Locate the cell with the specified text and output its (x, y) center coordinate. 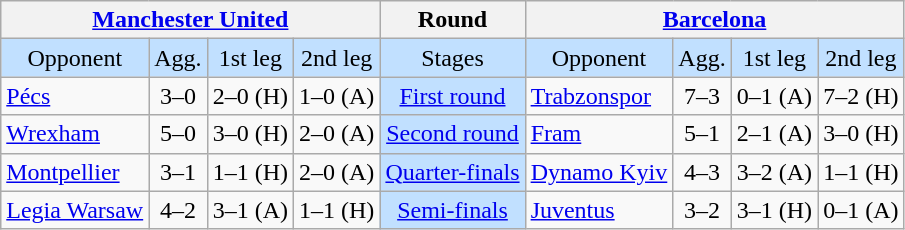
5–1 (702, 134)
3–1 (H) (774, 210)
3–1 (A) (250, 210)
4–2 (178, 210)
3–2 (A) (774, 172)
Round (452, 20)
First round (452, 96)
Quarter-finals (452, 172)
Legia Warsaw (75, 210)
2–1 (A) (774, 134)
Fram (599, 134)
Second round (452, 134)
Barcelona (714, 20)
Trabzonspor (599, 96)
3–0 (178, 96)
7–3 (702, 96)
Dynamo Kyiv (599, 172)
Juventus (599, 210)
3–2 (702, 210)
2–0 (H) (250, 96)
Montpellier (75, 172)
1–0 (A) (337, 96)
Semi-finals (452, 210)
Pécs (75, 96)
Manchester United (190, 20)
4–3 (702, 172)
5–0 (178, 134)
7–2 (H) (861, 96)
3–1 (178, 172)
Wrexham (75, 134)
Stages (452, 58)
